Determine the [X, Y] coordinate at the center of the cell enclosing the given text.  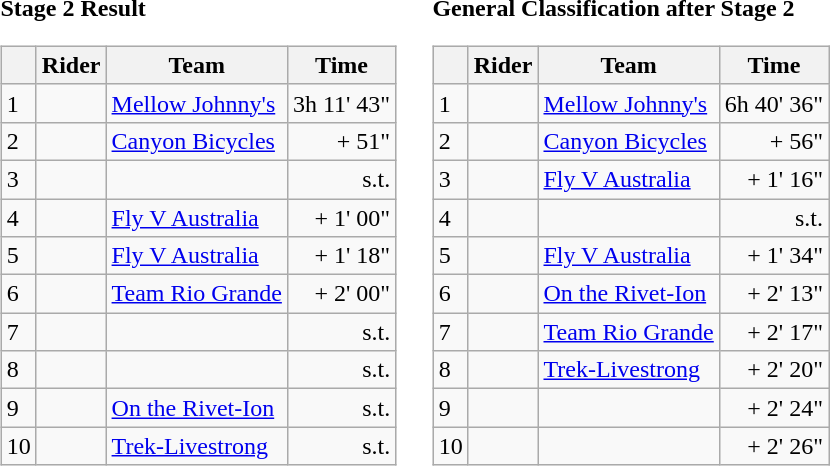
+ 1' 34" [774, 256]
+ 51" [341, 141]
3h 11' 43" [341, 103]
+ 1' 00" [341, 217]
+ 56" [774, 141]
+ 1' 18" [341, 256]
+ 1' 16" [774, 179]
+ 2' 00" [341, 294]
+ 2' 20" [774, 370]
+ 2' 24" [774, 408]
6h 40' 36" [774, 103]
+ 2' 13" [774, 294]
+ 2' 17" [774, 332]
+ 2' 26" [774, 446]
